Scan for the cell matching the given text and deliver its (x, y) coordinate at center. 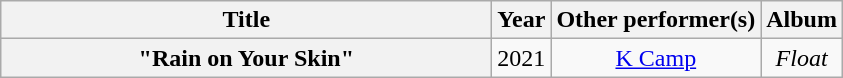
Year (522, 20)
Other performer(s) (656, 20)
Album (802, 20)
Float (802, 58)
Title (246, 20)
K Camp (656, 58)
2021 (522, 58)
"Rain on Your Skin" (246, 58)
